Return (X, Y) of the center of cell containing provided text 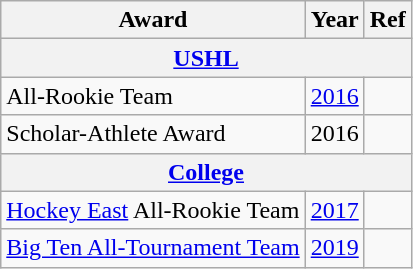
Award (153, 20)
Year (334, 20)
USHL (206, 58)
Big Ten All-Tournament Team (153, 248)
Scholar-Athlete Award (153, 134)
2017 (334, 210)
Ref (388, 20)
All-Rookie Team (153, 96)
College (206, 172)
Hockey East All-Rookie Team (153, 210)
2019 (334, 248)
